Search for the cell housing the specified text and yield its [x, y] center coordinate. 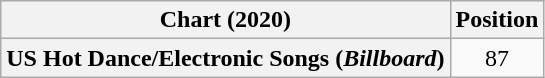
Position [497, 20]
Chart (2020) [226, 20]
US Hot Dance/Electronic Songs (Billboard) [226, 58]
87 [497, 58]
